Find where the given text appears and provide that cell's center as (X, Y) coordinate. 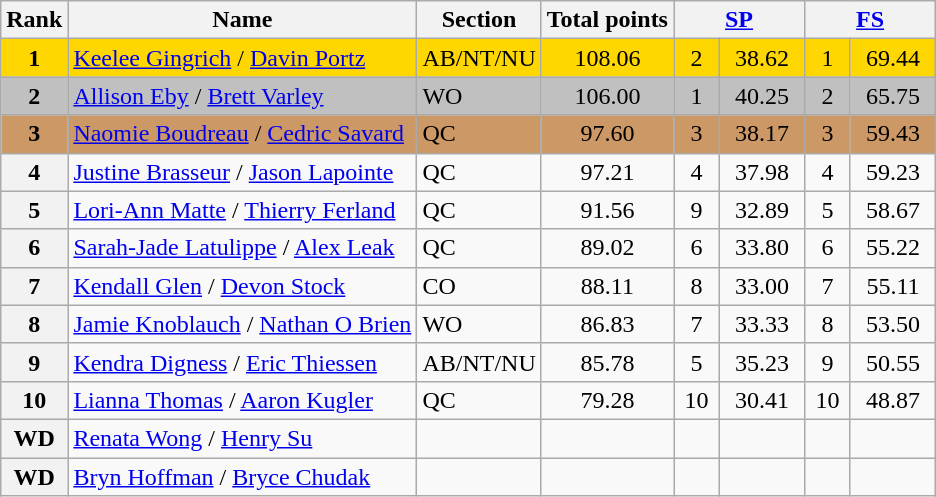
Name (242, 20)
40.25 (762, 96)
33.80 (762, 248)
30.41 (762, 400)
Renata Wong / Henry Su (242, 438)
Bryn Hoffman / Bryce Chudak (242, 477)
106.00 (607, 96)
50.55 (892, 362)
58.67 (892, 210)
97.60 (607, 134)
38.62 (762, 58)
Justine Brasseur / Jason Lapointe (242, 172)
FS (870, 20)
Naomie Boudreau / Cedric Savard (242, 134)
89.02 (607, 248)
59.43 (892, 134)
Kendra Digness / Eric Thiessen (242, 362)
55.22 (892, 248)
33.33 (762, 324)
35.23 (762, 362)
Total points (607, 20)
59.23 (892, 172)
53.50 (892, 324)
65.75 (892, 96)
Keelee Gingrich / Davin Portz (242, 58)
32.89 (762, 210)
38.17 (762, 134)
Sarah-Jade Latulippe / Alex Leak (242, 248)
91.56 (607, 210)
88.11 (607, 286)
69.44 (892, 58)
Section (479, 20)
85.78 (607, 362)
86.83 (607, 324)
33.00 (762, 286)
Lianna Thomas / Aaron Kugler (242, 400)
SP (740, 20)
55.11 (892, 286)
37.98 (762, 172)
Kendall Glen / Devon Stock (242, 286)
CO (479, 286)
Allison Eby / Brett Varley (242, 96)
48.87 (892, 400)
79.28 (607, 400)
Jamie Knoblauch / Nathan O Brien (242, 324)
97.21 (607, 172)
Lori-Ann Matte / Thierry Ferland (242, 210)
Rank (34, 20)
108.06 (607, 58)
